Find where the given text appears and provide that cell's center as (X, Y) coordinate. 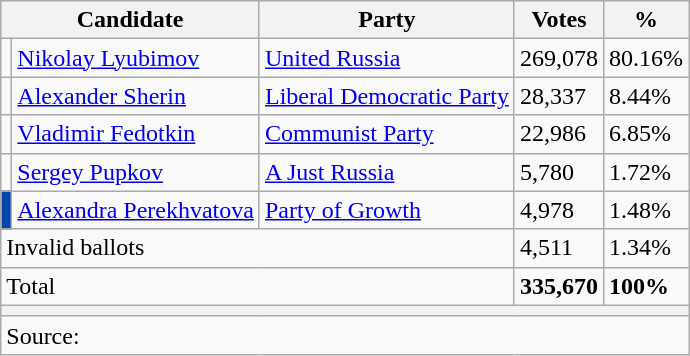
22,986 (558, 134)
100% (646, 286)
Alexandra Perekhvatova (136, 210)
28,337 (558, 96)
6.85% (646, 134)
Party (386, 20)
% (646, 20)
8.44% (646, 96)
Party of Growth (386, 210)
A Just Russia (386, 172)
Liberal Democratic Party (386, 96)
Total (258, 286)
4,511 (558, 248)
Alexander Sherin (136, 96)
269,078 (558, 58)
Source: (345, 335)
5,780 (558, 172)
Sergey Pupkov (136, 172)
1.34% (646, 248)
4,978 (558, 210)
80.16% (646, 58)
Nikolay Lyubimov (136, 58)
1.72% (646, 172)
Invalid ballots (258, 248)
1.48% (646, 210)
Votes (558, 20)
Candidate (130, 20)
United Russia (386, 58)
Communist Party (386, 134)
335,670 (558, 286)
Vladimir Fedotkin (136, 134)
